For the text-containing cell, return its midpoint in (X, Y) coordinate format. 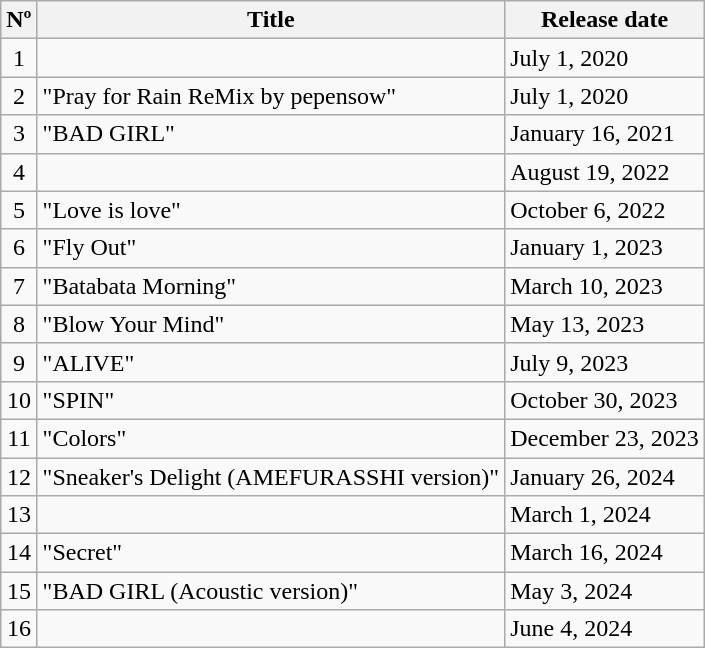
July 9, 2023 (605, 362)
16 (19, 629)
March 1, 2024 (605, 515)
1 (19, 58)
October 30, 2023 (605, 400)
December 23, 2023 (605, 438)
2 (19, 96)
14 (19, 553)
"Secret" (271, 553)
"Colors" (271, 438)
10 (19, 400)
Release date (605, 20)
March 10, 2023 (605, 286)
6 (19, 248)
11 (19, 438)
August 19, 2022 (605, 172)
January 16, 2021 (605, 134)
"Pray for Rain ReMix by pepensow" (271, 96)
January 1, 2023 (605, 248)
12 (19, 477)
13 (19, 515)
4 (19, 172)
"SPIN" (271, 400)
May 13, 2023 (605, 324)
May 3, 2024 (605, 591)
"Love is love" (271, 210)
8 (19, 324)
15 (19, 591)
3 (19, 134)
"ALIVE" (271, 362)
"Batabata Morning" (271, 286)
"Blow Your Mind" (271, 324)
"Sneaker's Delight (AMEFURASSHI version)" (271, 477)
January 26, 2024 (605, 477)
Nº (19, 20)
"Fly Out" (271, 248)
"BAD GIRL (Acoustic version)" (271, 591)
October 6, 2022 (605, 210)
9 (19, 362)
7 (19, 286)
June 4, 2024 (605, 629)
5 (19, 210)
"BAD GIRL" (271, 134)
Title (271, 20)
March 16, 2024 (605, 553)
